Detect which cell encompasses the target text, then output its [x, y] center coordinate. 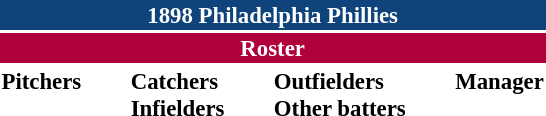
1898 Philadelphia Phillies [272, 15]
Roster [272, 48]
